Find where the given text appears and provide that cell's center as (X, Y) coordinate. 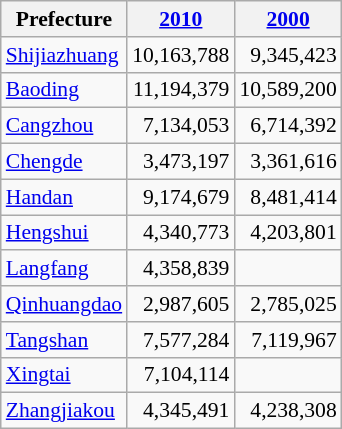
7,119,967 (288, 340)
Xingtai (64, 375)
Hengshui (64, 233)
Qinhuangdao (64, 304)
6,714,392 (288, 126)
7,104,114 (180, 375)
9,174,679 (180, 197)
3,361,616 (288, 162)
8,481,414 (288, 197)
2,785,025 (288, 304)
9,345,423 (288, 55)
7,134,053 (180, 126)
4,238,308 (288, 411)
Prefecture (64, 19)
Cangzhou (64, 126)
4,345,491 (180, 411)
Zhangjiakou (64, 411)
2010 (180, 19)
Chengde (64, 162)
11,194,379 (180, 90)
Handan (64, 197)
3,473,197 (180, 162)
Shijiazhuang (64, 55)
Baoding (64, 90)
2,987,605 (180, 304)
2000 (288, 19)
7,577,284 (180, 340)
4,203,801 (288, 233)
Tangshan (64, 340)
4,358,839 (180, 269)
4,340,773 (180, 233)
Langfang (64, 269)
10,589,200 (288, 90)
10,163,788 (180, 55)
